Capture the cell that displays the provided text and extract its [X, Y] central coordinate. 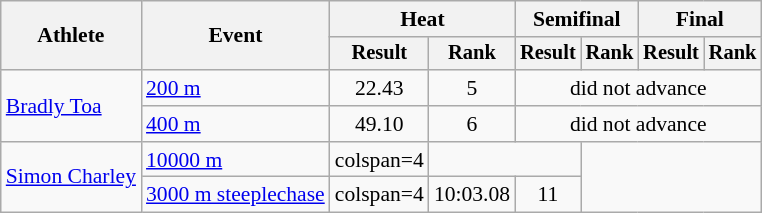
11 [548, 195]
Semifinal [576, 19]
Event [236, 36]
49.10 [380, 124]
10:03.08 [472, 195]
3000 m steeplechase [236, 195]
5 [472, 88]
Final [700, 19]
10000 m [236, 160]
Athlete [71, 36]
200 m [236, 88]
6 [472, 124]
400 m [236, 124]
Bradly Toa [71, 106]
22.43 [380, 88]
Simon Charley [71, 178]
Heat [422, 19]
